Extract the (X, Y) coordinate from the center of the cell holding the provided text.  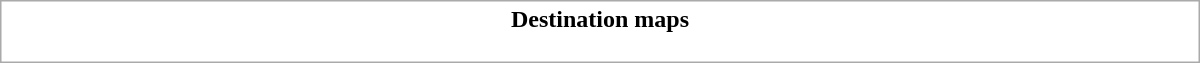
Destination maps (600, 19)
